Determine the [x, y] coordinate at the center of the cell enclosing the given text.  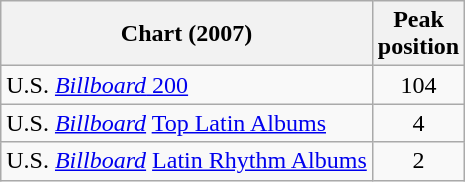
104 [418, 85]
2 [418, 161]
Peakposition [418, 34]
U.S. Billboard Top Latin Albums [187, 123]
U.S. Billboard Latin Rhythm Albums [187, 161]
U.S. Billboard 200 [187, 85]
Chart (2007) [187, 34]
4 [418, 123]
